Return (x, y) of the center of cell containing provided text 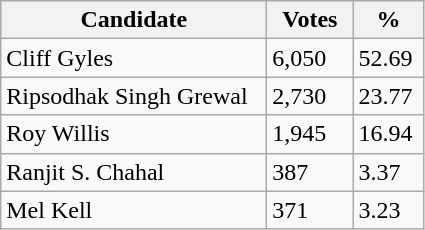
Ripsodhak Singh Grewal (134, 96)
6,050 (310, 58)
387 (310, 172)
3.23 (388, 210)
16.94 (388, 134)
Candidate (134, 20)
% (388, 20)
Roy Willis (134, 134)
Ranjit S. Chahal (134, 172)
3.37 (388, 172)
52.69 (388, 58)
Cliff Gyles (134, 58)
Mel Kell (134, 210)
2,730 (310, 96)
1,945 (310, 134)
23.77 (388, 96)
Votes (310, 20)
371 (310, 210)
